Return (X, Y) of the center of cell containing provided text 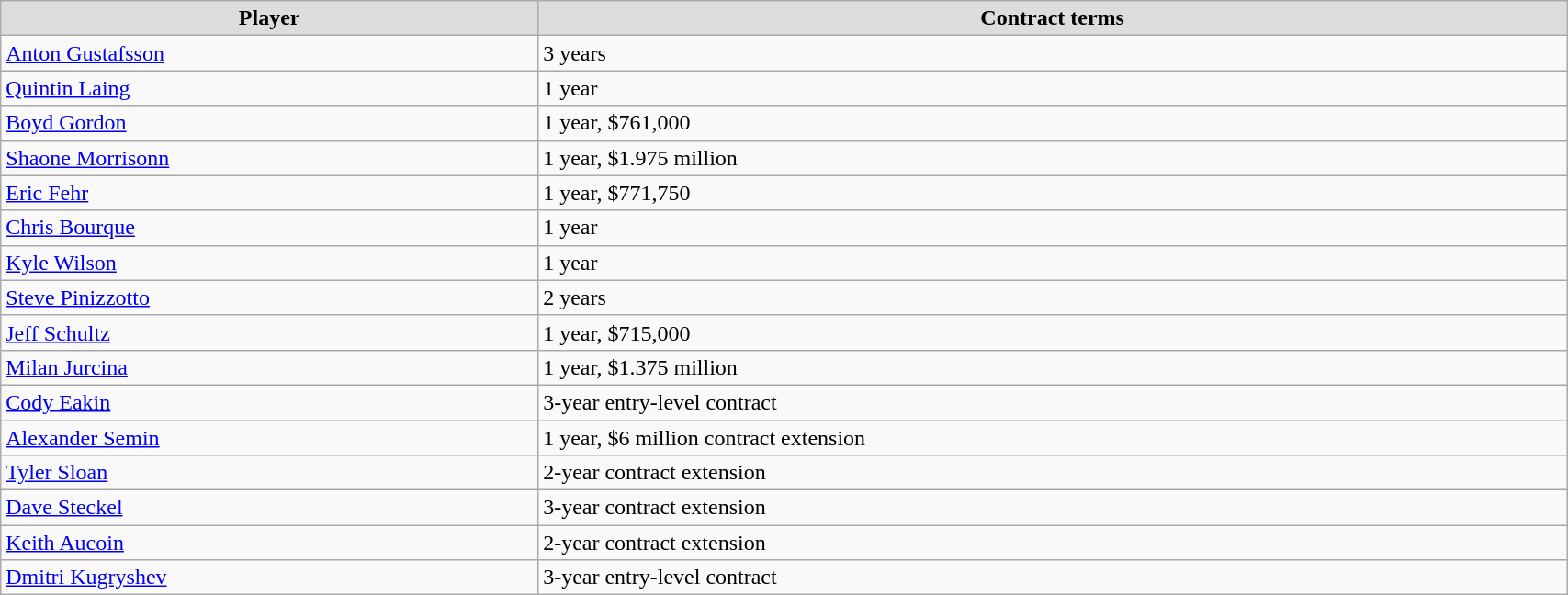
1 year, $771,750 (1053, 193)
Keith Aucoin (270, 543)
1 year, $6 million contract extension (1053, 438)
Steve Pinizzotto (270, 297)
Eric Fehr (270, 193)
1 year, $715,000 (1053, 332)
Alexander Semin (270, 438)
3-year contract extension (1053, 508)
Player (270, 18)
2 years (1053, 297)
Shaone Morrisonn (270, 158)
Kyle Wilson (270, 263)
Milan Jurcina (270, 367)
Quintin Laing (270, 88)
Cody Eakin (270, 402)
Dmitri Kugryshev (270, 578)
3 years (1053, 53)
Boyd Gordon (270, 123)
1 year, $1.375 million (1053, 367)
Tyler Sloan (270, 473)
Jeff Schultz (270, 332)
Anton Gustafsson (270, 53)
1 year, $761,000 (1053, 123)
Dave Steckel (270, 508)
Chris Bourque (270, 228)
Contract terms (1053, 18)
1 year, $1.975 million (1053, 158)
